Pinpoint the cell where the given text exists, returning its [x, y] midpoint coordinate. 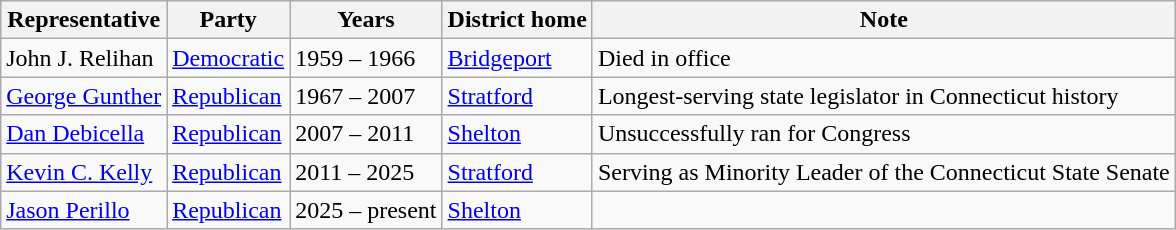
1959 – 1966 [366, 58]
Party [228, 20]
John J. Relihan [84, 58]
Democratic [228, 58]
Longest-serving state legislator in Connecticut history [884, 96]
2025 – present [366, 210]
Kevin C. Kelly [84, 172]
Serving as Minority Leader of the Connecticut State Senate [884, 172]
District home [517, 20]
2007 – 2011 [366, 134]
2011 – 2025 [366, 172]
Died in office [884, 58]
Bridgeport [517, 58]
Years [366, 20]
1967 – 2007 [366, 96]
Unsuccessfully ran for Congress [884, 134]
George Gunther [84, 96]
Representative [84, 20]
Dan Debicella [84, 134]
Jason Perillo [84, 210]
Note [884, 20]
